Search for the cell housing the specified text and yield its (x, y) center coordinate. 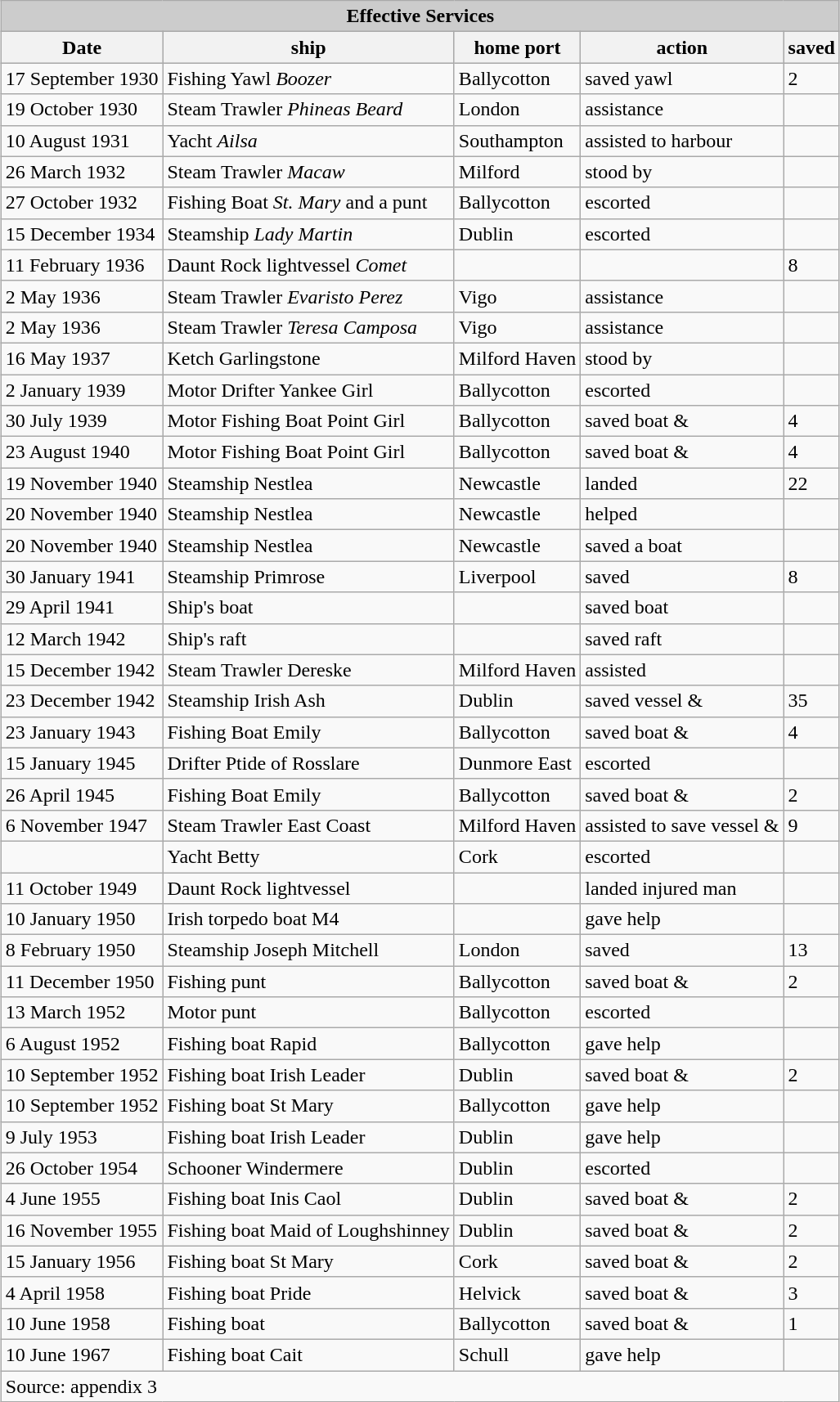
30 January 1941 (82, 577)
1 (811, 1323)
9 (811, 825)
12 March 1942 (82, 639)
10 June 1967 (82, 1355)
Steamship Joseph Mitchell (308, 950)
Fishing Yawl Boozer (308, 79)
29 April 1941 (82, 608)
Ship's raft (308, 639)
assisted (682, 670)
26 March 1932 (82, 172)
Motor Drifter Yankee Girl (308, 390)
13 March 1952 (82, 1013)
Fishing boat Maid of Loughshinney (308, 1230)
helped (682, 515)
Date (82, 47)
saved vessel & (682, 701)
17 September 1930 (82, 79)
assisted to harbour (682, 141)
15 December 1934 (82, 234)
8 February 1950 (82, 950)
Steamship Lady Martin (308, 234)
23 January 1943 (82, 732)
Steam Trawler Phineas Beard (308, 110)
Effective Services (420, 16)
Milford (517, 172)
saved raft (682, 639)
Steam Trawler Dereske (308, 670)
11 February 1936 (82, 265)
30 July 1939 (82, 421)
ship (308, 47)
10 June 1958 (82, 1323)
landed injured man (682, 887)
Liverpool (517, 577)
landed (682, 483)
23 August 1940 (82, 452)
26 April 1945 (82, 794)
19 October 1930 (82, 110)
23 December 1942 (82, 701)
Ship's boat (308, 608)
Steam Trawler Teresa Camposa (308, 327)
Fishing boat (308, 1323)
Yacht Betty (308, 856)
16 November 1955 (82, 1230)
Fishing Boat St. Mary and a punt (308, 203)
Yacht Ailsa (308, 141)
Fishing boat Cait (308, 1355)
action (682, 47)
26 October 1954 (82, 1168)
6 November 1947 (82, 825)
Schooner Windermere (308, 1168)
3 (811, 1292)
Drifter Ptide of Rosslare (308, 763)
4 June 1955 (82, 1199)
10 August 1931 (82, 141)
6 August 1952 (82, 1044)
16 May 1937 (82, 358)
Fishing boat Pride (308, 1292)
Motor punt (308, 1013)
Steamship Irish Ash (308, 701)
Dunmore East (517, 763)
2 January 1939 (82, 390)
13 (811, 950)
Fishing boat Inis Caol (308, 1199)
19 November 1940 (82, 483)
home port (517, 47)
10 January 1950 (82, 919)
27 October 1932 (82, 203)
Source: appendix 3 (420, 1386)
Fishing boat Rapid (308, 1044)
assisted to save vessel & (682, 825)
Ketch Garlingstone (308, 358)
Steamship Primrose (308, 577)
Steam Trawler Evaristo Perez (308, 296)
4 April 1958 (82, 1292)
15 December 1942 (82, 670)
Helvick (517, 1292)
saved yawl (682, 79)
11 December 1950 (82, 982)
Southampton (517, 141)
35 (811, 701)
Steam Trawler Macaw (308, 172)
Steam Trawler East Coast (308, 825)
saved boat (682, 608)
Daunt Rock lightvessel Comet (308, 265)
Schull (517, 1355)
Fishing punt (308, 982)
Irish torpedo boat M4 (308, 919)
Daunt Rock lightvessel (308, 887)
9 July 1953 (82, 1137)
saved a boat (682, 546)
11 October 1949 (82, 887)
15 January 1945 (82, 763)
15 January 1956 (82, 1261)
22 (811, 483)
